Scan for the cell matching the given text and deliver its [X, Y] coordinate at center. 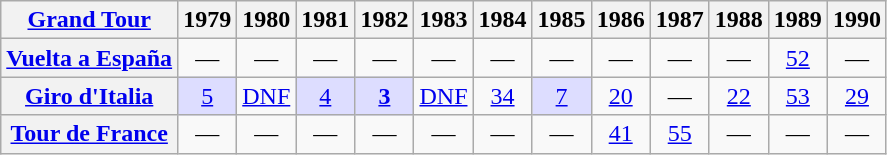
4 [326, 96]
1979 [208, 20]
52 [798, 58]
20 [620, 96]
1987 [680, 20]
Grand Tour [90, 20]
1981 [326, 20]
3 [384, 96]
29 [856, 96]
1982 [384, 20]
1983 [444, 20]
Vuelta a España [90, 58]
1985 [562, 20]
22 [738, 96]
Tour de France [90, 134]
7 [562, 96]
1984 [502, 20]
5 [208, 96]
34 [502, 96]
53 [798, 96]
1989 [798, 20]
1990 [856, 20]
1980 [266, 20]
Giro d'Italia [90, 96]
41 [620, 134]
1988 [738, 20]
55 [680, 134]
1986 [620, 20]
